Determine the (x, y) coordinate at the center of the cell enclosing the given text.  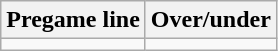
Pregame line (74, 20)
Over/under (210, 20)
